Detect which cell encompasses the target text, then output its (X, Y) center coordinate. 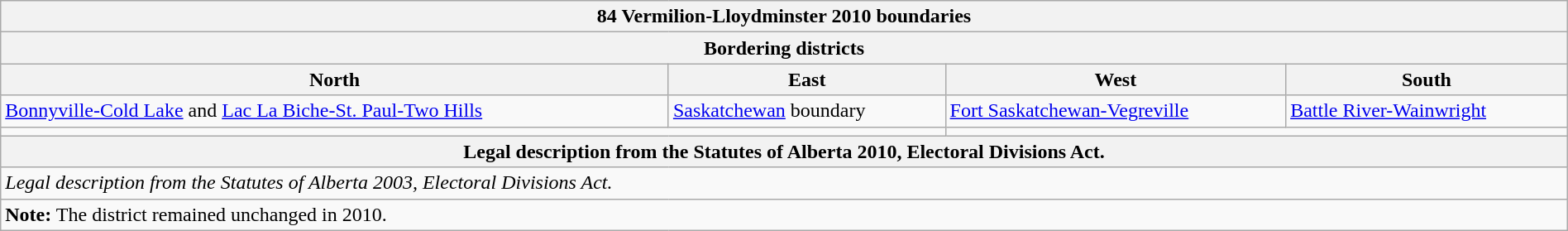
Note: The district remained unchanged in 2010. (784, 214)
Bonnyville-Cold Lake and Lac La Biche-St. Paul-Two Hills (335, 111)
Legal description from the Statutes of Alberta 2010, Electoral Divisions Act. (784, 152)
East (807, 79)
Fort Saskatchewan-Vegreville (1116, 111)
Saskatchewan boundary (807, 111)
Legal description from the Statutes of Alberta 2003, Electoral Divisions Act. (784, 183)
North (335, 79)
Battle River-Wainwright (1427, 111)
Bordering districts (784, 48)
South (1427, 79)
West (1116, 79)
84 Vermilion-Lloydminster 2010 boundaries (784, 17)
